Output the [X, Y] coordinate of the center of the cell containing the given text.  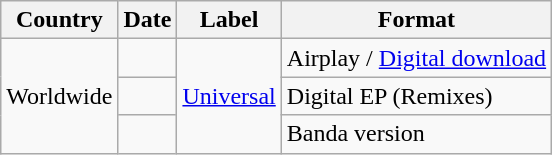
Banda version [416, 134]
Country [60, 20]
Label [229, 20]
Date [148, 20]
Worldwide [60, 96]
Format [416, 20]
Universal [229, 96]
Airplay / Digital download [416, 58]
Digital EP (Remixes) [416, 96]
